Output the (X, Y) coordinate of the center of the cell containing the given text.  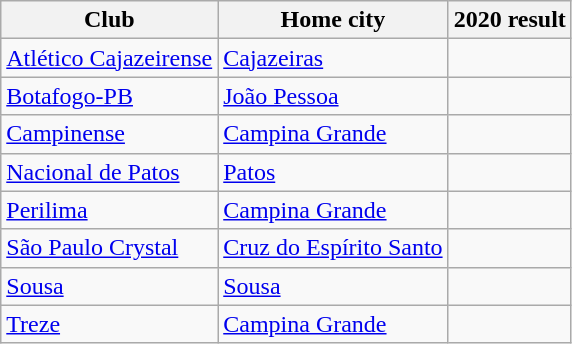
Campinense (110, 134)
Patos (333, 172)
Perilima (110, 210)
Club (110, 20)
Cruz do Espírito Santo (333, 248)
Home city (333, 20)
João Pessoa (333, 96)
Atlético Cajazeirense (110, 58)
Nacional de Patos (110, 172)
2020 result (510, 20)
Cajazeiras (333, 58)
Botafogo-PB (110, 96)
Treze (110, 324)
São Paulo Crystal (110, 248)
